Return [X, Y] of the center of cell containing provided text 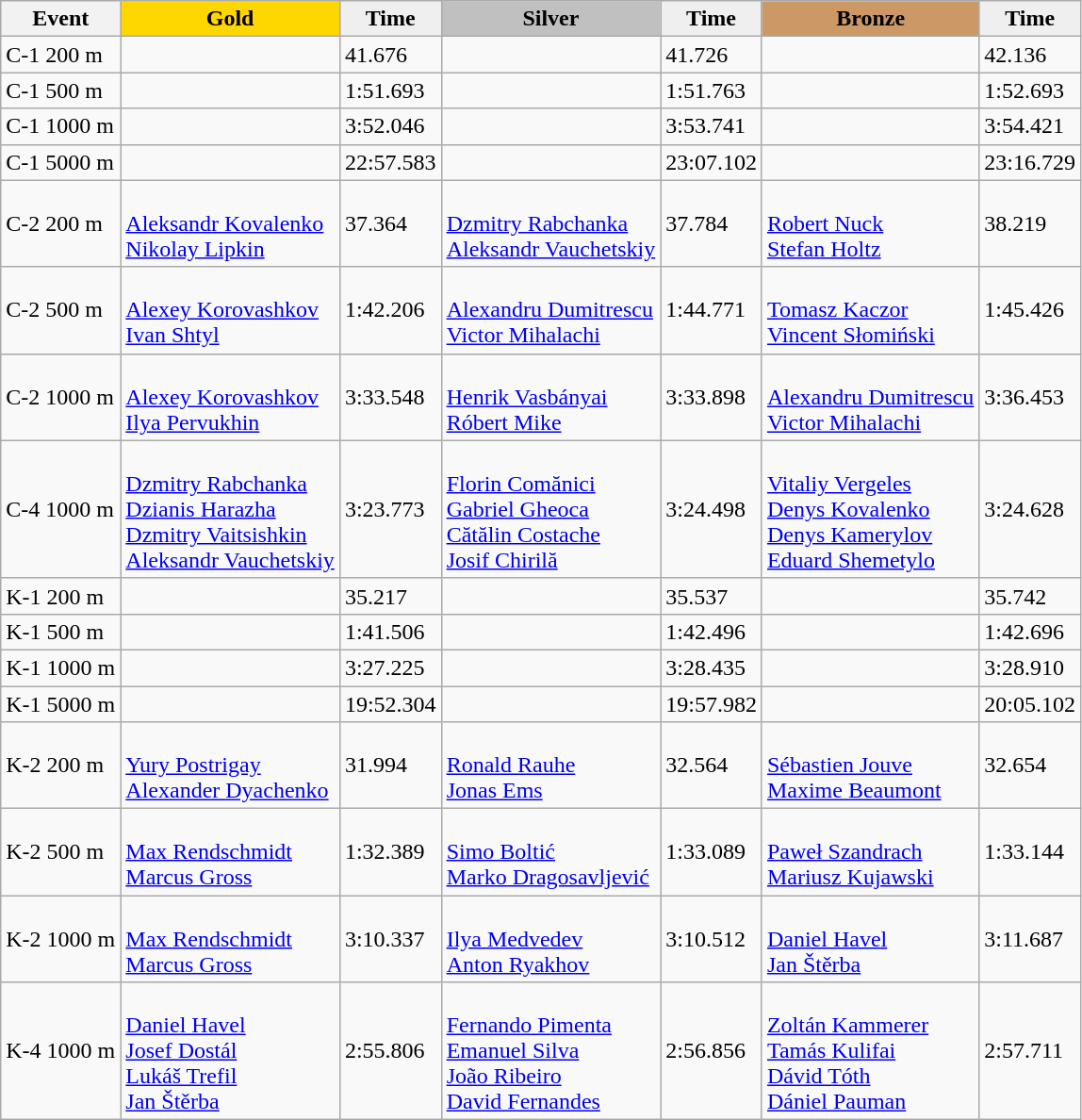
3:33.548 [390, 397]
K-2 500 m [60, 852]
35.217 [390, 596]
3:28.435 [712, 667]
1:51.763 [712, 91]
C-1 1000 m [60, 126]
3:11.687 [1030, 939]
K-4 1000 m [60, 1051]
3:23.773 [390, 509]
C-1 5000 m [60, 162]
3:10.512 [712, 939]
3:28.910 [1030, 667]
Dzmitry RabchankaDzianis HarazhaDzmitry VaitsishkinAleksandr Vauchetskiy [230, 509]
32.654 [1030, 766]
K-1 500 m [60, 632]
1:32.389 [390, 852]
42.136 [1030, 55]
1:33.144 [1030, 852]
20:05.102 [1030, 704]
3:24.628 [1030, 509]
Ilya MedvedevAnton Ryakhov [550, 939]
Daniel HavelJosef DostálLukáš TrefilJan Štěrba [230, 1051]
37.784 [712, 223]
C-2 500 m [60, 310]
Simo BoltićMarko Dragosavljević [550, 852]
Dzmitry RabchankaAleksandr Vauchetskiy [550, 223]
Zoltán KammererTamás KulifaiDávid TóthDániel Pauman [870, 1051]
3:53.741 [712, 126]
K-2 1000 m [60, 939]
37.364 [390, 223]
35.537 [712, 596]
1:44.771 [712, 310]
K-2 200 m [60, 766]
C-1 200 m [60, 55]
3:10.337 [390, 939]
Alexey KorovashkovIvan Shtyl [230, 310]
Fernando PimentaEmanuel SilvaJoão RibeiroDavid Fernandes [550, 1051]
Paweł SzandrachMariusz Kujawski [870, 852]
Henrik VasbányaiRóbert Mike [550, 397]
23:16.729 [1030, 162]
3:33.898 [712, 397]
3:36.453 [1030, 397]
C-2 200 m [60, 223]
K-1 1000 m [60, 667]
3:24.498 [712, 509]
19:52.304 [390, 704]
Daniel HavelJan Štěrba [870, 939]
2:55.806 [390, 1051]
Sébastien JouveMaxime Beaumont [870, 766]
2:57.711 [1030, 1051]
3:52.046 [390, 126]
Ronald RauheJonas Ems [550, 766]
K-1 200 m [60, 596]
1:45.426 [1030, 310]
35.742 [1030, 596]
C-4 1000 m [60, 509]
1:41.506 [390, 632]
1:51.693 [390, 91]
Yury PostrigayAlexander Dyachenko [230, 766]
Aleksandr KovalenkoNikolay Lipkin [230, 223]
C-1 500 m [60, 91]
Silver [550, 19]
41.726 [712, 55]
19:57.982 [712, 704]
3:54.421 [1030, 126]
Bronze [870, 19]
Gold [230, 19]
1:42.206 [390, 310]
Florin ComăniciGabriel GheocaCătălin CostacheJosif Chirilă [550, 509]
38.219 [1030, 223]
Vitaliy VergelesDenys KovalenkoDenys KamerylovEduard Shemetylo [870, 509]
41.676 [390, 55]
1:33.089 [712, 852]
1:42.696 [1030, 632]
K-1 5000 m [60, 704]
3:27.225 [390, 667]
Robert NuckStefan Holtz [870, 223]
1:52.693 [1030, 91]
32.564 [712, 766]
22:57.583 [390, 162]
Alexey KorovashkovIlya Pervukhin [230, 397]
2:56.856 [712, 1051]
31.994 [390, 766]
Tomasz KaczorVincent Słomiński [870, 310]
1:42.496 [712, 632]
C-2 1000 m [60, 397]
Event [60, 19]
23:07.102 [712, 162]
